Identify which cell holds the provided text, then report its (X, Y) central coordinate. 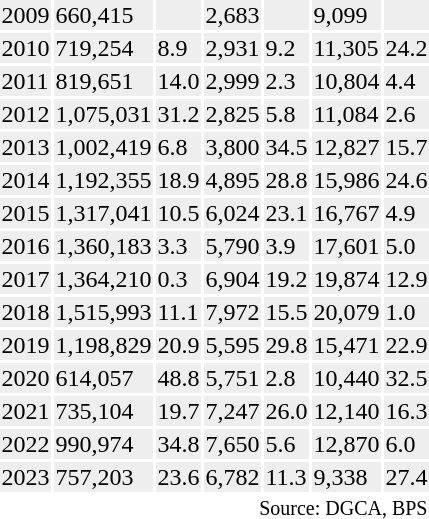
6,024 (232, 213)
819,651 (104, 81)
6,904 (232, 279)
26.0 (286, 411)
735,104 (104, 411)
2011 (26, 81)
1,192,355 (104, 180)
11.1 (178, 312)
20.9 (178, 345)
0.3 (178, 279)
8.9 (178, 48)
2021 (26, 411)
5,751 (232, 378)
7,247 (232, 411)
9,099 (346, 15)
9,338 (346, 477)
2023 (26, 477)
48.8 (178, 378)
32.5 (406, 378)
4.4 (406, 81)
5,595 (232, 345)
5.6 (286, 444)
1.0 (406, 312)
2,825 (232, 114)
17,601 (346, 246)
19,874 (346, 279)
2019 (26, 345)
3.9 (286, 246)
6.0 (406, 444)
2016 (26, 246)
23.1 (286, 213)
7,972 (232, 312)
20,079 (346, 312)
24.2 (406, 48)
1,317,041 (104, 213)
6,782 (232, 477)
29.8 (286, 345)
14.0 (178, 81)
28.8 (286, 180)
3,800 (232, 147)
15,471 (346, 345)
24.6 (406, 180)
4,895 (232, 180)
6.8 (178, 147)
2020 (26, 378)
5.0 (406, 246)
19.7 (178, 411)
1,364,210 (104, 279)
34.8 (178, 444)
12.9 (406, 279)
4.9 (406, 213)
5.8 (286, 114)
2009 (26, 15)
1,515,993 (104, 312)
23.6 (178, 477)
2.6 (406, 114)
660,415 (104, 15)
2022 (26, 444)
2018 (26, 312)
990,974 (104, 444)
1,198,829 (104, 345)
614,057 (104, 378)
12,870 (346, 444)
15,986 (346, 180)
1,360,183 (104, 246)
10,804 (346, 81)
11,084 (346, 114)
2,683 (232, 15)
31.2 (178, 114)
22.9 (406, 345)
2012 (26, 114)
2,999 (232, 81)
11,305 (346, 48)
18.9 (178, 180)
19.2 (286, 279)
12,140 (346, 411)
2.3 (286, 81)
2014 (26, 180)
10.5 (178, 213)
34.5 (286, 147)
1,002,419 (104, 147)
9.2 (286, 48)
2,931 (232, 48)
10,440 (346, 378)
2010 (26, 48)
7,650 (232, 444)
757,203 (104, 477)
15.7 (406, 147)
1,075,031 (104, 114)
16,767 (346, 213)
12,827 (346, 147)
2015 (26, 213)
719,254 (104, 48)
27.4 (406, 477)
15.5 (286, 312)
16.3 (406, 411)
2013 (26, 147)
5,790 (232, 246)
11.3 (286, 477)
2.8 (286, 378)
2017 (26, 279)
3.3 (178, 246)
